Output the (X, Y) coordinate of the center of the cell containing the given text.  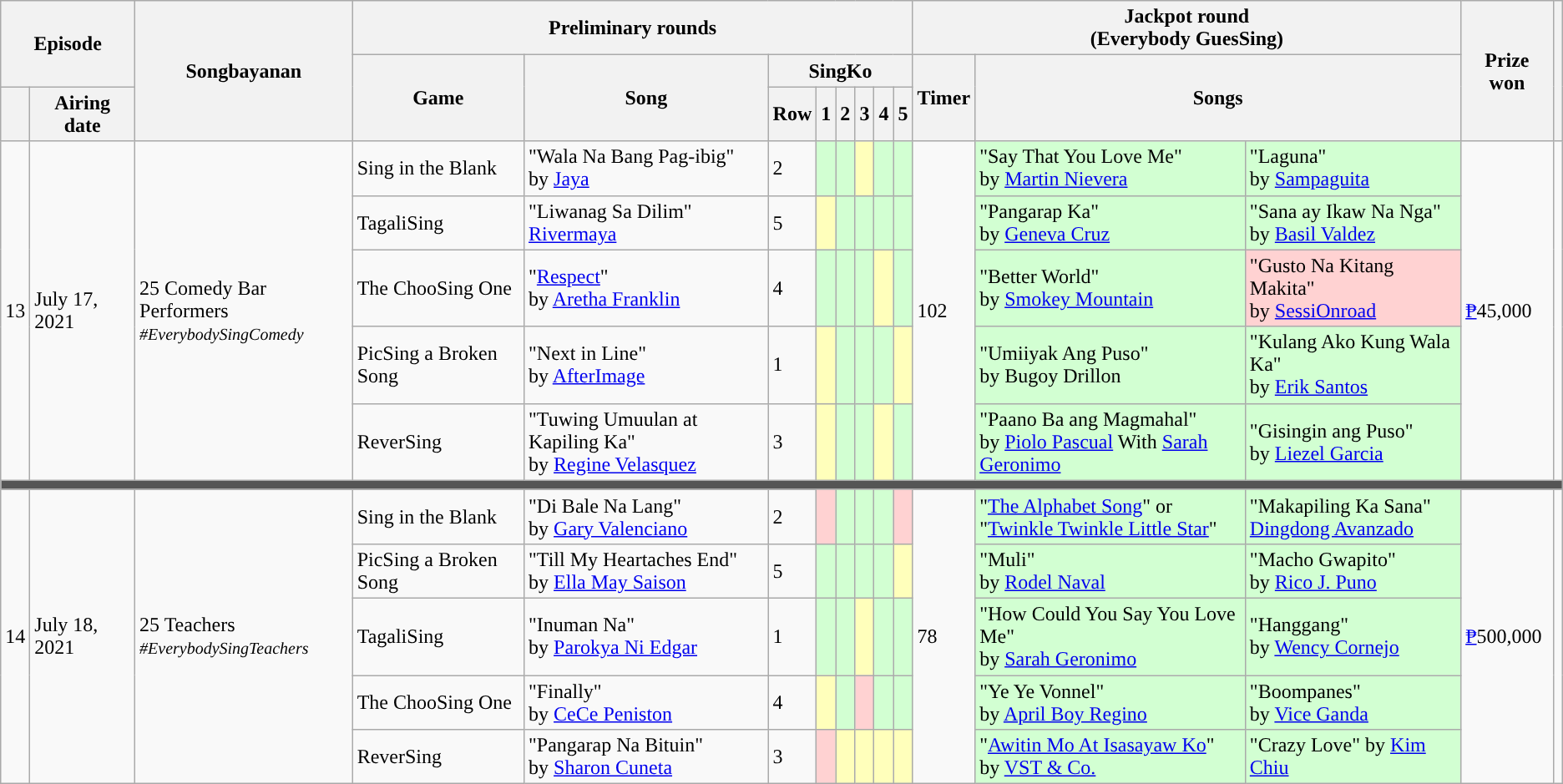
"Makapiling Ka Sana"Dingdong Avanzado (1353, 516)
Timer (943, 99)
"Paano Ba ang Magmahal"by Piolo Pascual With Sarah Geronimo (1110, 442)
25 Comedy Bar Performers#EverybodySingComedy (244, 311)
July 17, 2021 (83, 311)
"Respect"by Aretha Franklin (646, 288)
"Say That You Love Me"by Martin Nievera (1110, 169)
Jackpot round(Everybody GuesSing) (1187, 28)
"Better World"by Smokey Mountain (1110, 288)
"Macho Gwapito"by Rico J. Puno (1353, 571)
"Till My Heartaches End"by Ella May Saison (646, 571)
"How Could You Say You Love Me"by Sarah Geronimo (1110, 636)
"Laguna"by Sampaguita (1353, 169)
"Hanggang"by Wency Cornejo (1353, 636)
"Umiiyak Ang Puso"by Bugoy Drillon (1110, 365)
"Liwanag Sa Dilim"Rivermaya (646, 222)
"Pangarap Ka"by Geneva Cruz (1110, 222)
25 Teachers#EverybodySingTeachers (244, 636)
"Tuwing Umuulan at Kapiling Ka"by Regine Velasquez (646, 442)
14 (15, 636)
"Kulang Ako Kung Wala Ka"by Erik Santos (1353, 365)
"Di Bale Na Lang"by Gary Valenciano (646, 516)
"Boompanes"by Vice Ganda (1353, 701)
13 (15, 311)
"Next in Line"by AfterImage (646, 365)
SingKo (840, 71)
Song (646, 99)
102 (943, 311)
Row (792, 114)
Songbayanan (244, 71)
"Muli"by Rodel Naval (1110, 571)
July 18, 2021 (83, 636)
"Crazy Love" by Kim Chiu (1353, 756)
"Gusto Na Kitang Makita"by SessiOnroad (1353, 288)
₱45,000 (1507, 311)
"Gisingin ang Puso"by Liezel Garcia (1353, 442)
"Finally"by CeCe Peniston (646, 701)
Game (438, 99)
Preliminary rounds (633, 28)
Airing date (83, 114)
"Pangarap Na Bituin"by Sharon Cuneta (646, 756)
"Sana ay Ikaw Na Nga"by Basil Valdez (1353, 222)
Songs (1218, 99)
₱500,000 (1507, 636)
78 (943, 636)
"Awitin Mo At Isasayaw Ko"by VST & Co. (1110, 756)
"Ye Ye Vonnel"by April Boy Regino (1110, 701)
Episode (68, 43)
"The Alphabet Song" or"Twinkle Twinkle Little Star" (1110, 516)
"Inuman Na"by Parokya Ni Edgar (646, 636)
"Wala Na Bang Pag-ibig"by Jaya (646, 169)
Prize won (1507, 71)
